From the cell containing the given text, extract its center point as (x, y) coordinate. 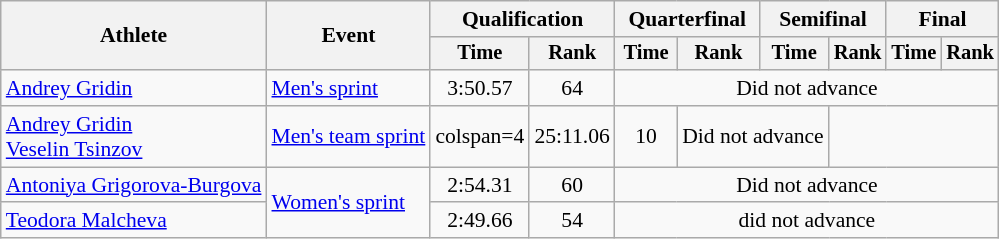
Antoniya Grigorova-Burgova (134, 185)
Athlete (134, 36)
2:49.66 (480, 221)
54 (572, 221)
10 (646, 136)
Women's sprint (348, 202)
Men's team sprint (348, 136)
Semifinal (824, 19)
did not advance (807, 221)
3:50.57 (480, 88)
Teodora Malcheva (134, 221)
Quarterfinal (688, 19)
Men's sprint (348, 88)
colspan=4 (480, 136)
Qualification (522, 19)
Final (942, 19)
Andrey GridinVeselin Tsinzov (134, 136)
2:54.31 (480, 185)
25:11.06 (572, 136)
Event (348, 36)
Andrey Gridin (134, 88)
64 (572, 88)
60 (572, 185)
